Provide the (X, Y) coordinate of the cell's center where the given text is located.  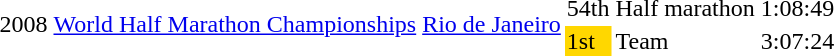
1st (588, 41)
Team (685, 41)
